From the cell containing the given text, extract its center point as (X, Y) coordinate. 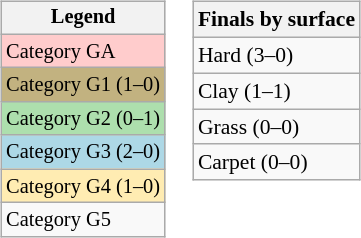
Category G2 (0–1) (83, 119)
Hard (3–0) (276, 55)
Category GA (83, 51)
Grass (0–0) (276, 127)
Category G5 (83, 220)
Category G3 (2–0) (83, 152)
Carpet (0–0) (276, 162)
Category G1 (1–0) (83, 85)
Legend (83, 18)
Category G4 (1–0) (83, 186)
Clay (1–1) (276, 91)
Finals by surface (276, 20)
